Scan for the cell matching the given text and deliver its [X, Y] coordinate at center. 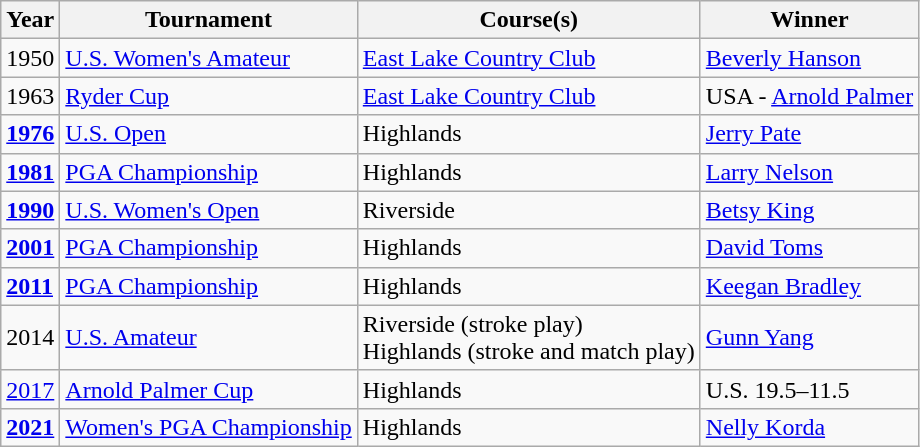
U.S. Open [208, 134]
Betsy King [809, 210]
Tournament [208, 20]
1976 [30, 134]
Gunn Yang [809, 338]
USA - Arnold Palmer [809, 96]
Arnold Palmer Cup [208, 389]
2021 [30, 427]
2014 [30, 338]
Women's PGA Championship [208, 427]
Course(s) [528, 20]
U.S. Amateur [208, 338]
1950 [30, 58]
U.S. 19.5–11.5 [809, 389]
Beverly Hanson [809, 58]
2001 [30, 248]
Riverside (stroke play)Highlands (stroke and match play) [528, 338]
Ryder Cup [208, 96]
Winner [809, 20]
U.S. Women's Amateur [208, 58]
Year [30, 20]
1963 [30, 96]
U.S. Women's Open [208, 210]
David Toms [809, 248]
2017 [30, 389]
Jerry Pate [809, 134]
Keegan Bradley [809, 286]
Nelly Korda [809, 427]
1981 [30, 172]
Larry Nelson [809, 172]
Riverside [528, 210]
1990 [30, 210]
2011 [30, 286]
